For the text-containing cell, return its midpoint in [x, y] coordinate format. 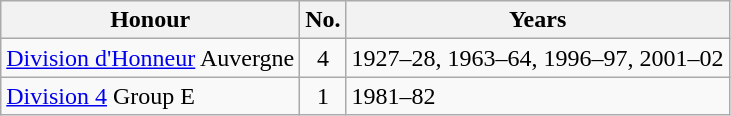
4 [323, 58]
1981–82 [538, 96]
1927–28, 1963–64, 1996–97, 2001–02 [538, 58]
Division 4 Group E [150, 96]
Honour [150, 20]
1 [323, 96]
Division d'Honneur Auvergne [150, 58]
No. [323, 20]
Years [538, 20]
